From the cell containing the given text, extract its center point as (x, y) coordinate. 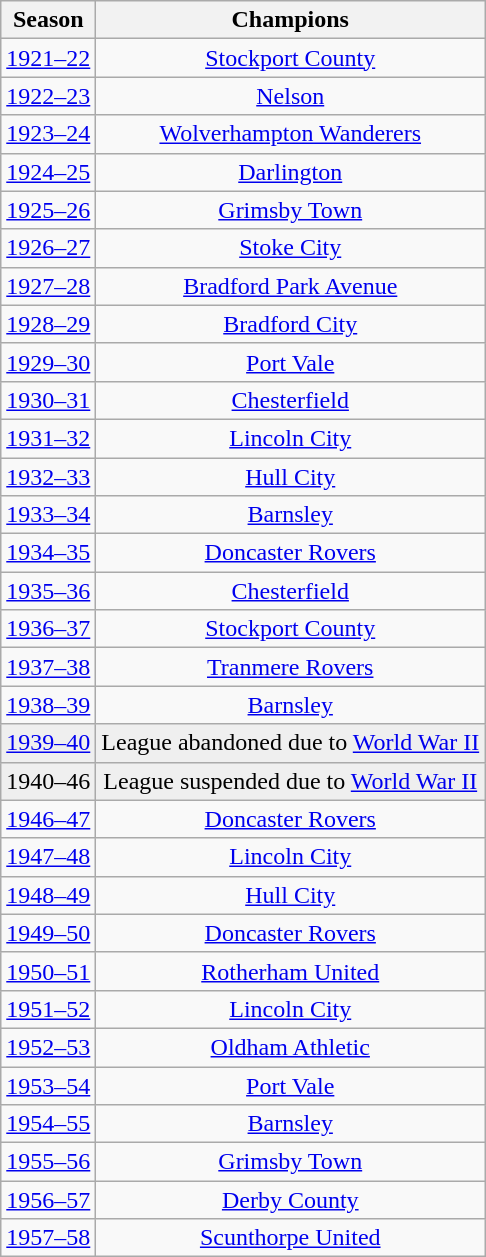
Oldham Athletic (290, 1047)
1922–23 (48, 96)
1924–25 (48, 172)
Stoke City (290, 248)
Wolverhampton Wanderers (290, 134)
Rotherham United (290, 971)
Champions (290, 20)
Darlington (290, 172)
1947–48 (48, 857)
1925–26 (48, 210)
1938–39 (48, 705)
1940–46 (48, 781)
1951–52 (48, 1009)
1931–32 (48, 438)
Derby County (290, 1200)
1936–37 (48, 629)
1950–51 (48, 971)
1955–56 (48, 1162)
1932–33 (48, 477)
1939–40 (48, 743)
Bradford Park Avenue (290, 286)
1937–38 (48, 667)
1921–22 (48, 58)
1929–30 (48, 362)
Scunthorpe United (290, 1238)
1927–28 (48, 286)
Season (48, 20)
1954–55 (48, 1124)
League suspended due to World War II (290, 781)
1934–35 (48, 553)
1956–57 (48, 1200)
1928–29 (48, 324)
1953–54 (48, 1085)
1923–24 (48, 134)
1930–31 (48, 400)
1926–27 (48, 248)
1935–36 (48, 591)
League abandoned due to World War II (290, 743)
Bradford City (290, 324)
Nelson (290, 96)
1952–53 (48, 1047)
1957–58 (48, 1238)
Tranmere Rovers (290, 667)
1949–50 (48, 933)
1946–47 (48, 819)
1948–49 (48, 895)
1933–34 (48, 515)
